Capture the cell that displays the provided text and extract its [x, y] central coordinate. 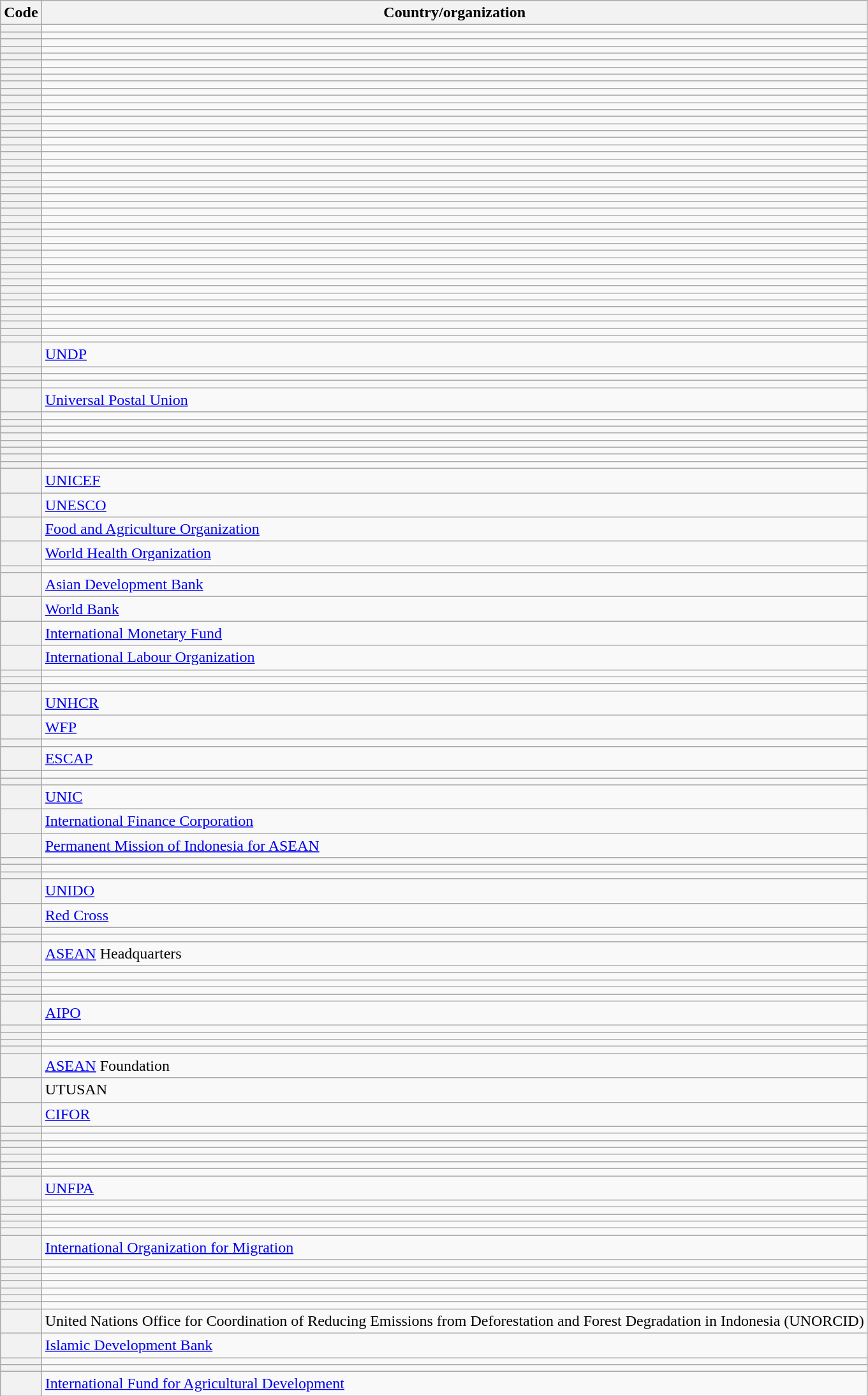
UNHCR [454, 703]
World Health Organization [454, 554]
Code [21, 13]
Asian Development Bank [454, 585]
International Monetary Fund [454, 633]
UNICEF [454, 480]
ASEAN Foundation [454, 1066]
UNESCO [454, 504]
CIFOR [454, 1114]
UNIC [454, 797]
United Nations Office for Coordination of Reducing Emissions from Deforestation and Forest Degradation in Indonesia (UNORCID) [454, 1321]
ESCAP [454, 758]
ASEAN Headquarters [454, 953]
Permanent Mission of Indonesia for ASEAN [454, 846]
International Organization for Migration [454, 1247]
Universal Postal Union [454, 400]
UNIDO [454, 891]
UNFPA [454, 1188]
Food and Agriculture Organization [454, 529]
UNDP [454, 355]
UTUSAN [454, 1090]
Islamic Development Bank [454, 1345]
International Fund for Agricultural Development [454, 1384]
Red Cross [454, 915]
AIPO [454, 1013]
International Finance Corporation [454, 821]
Country/organization [454, 13]
World Bank [454, 609]
International Labour Organization [454, 658]
WFP [454, 727]
